Capture the cell that displays the provided text and extract its (X, Y) central coordinate. 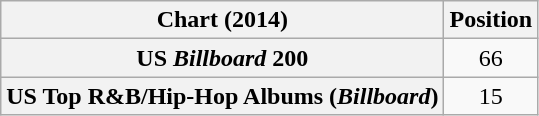
66 (491, 58)
Position (491, 20)
US Top R&B/Hip-Hop Albums (Billboard) (222, 96)
15 (491, 96)
Chart (2014) (222, 20)
US Billboard 200 (222, 58)
